Search for the cell housing the specified text and yield its [X, Y] center coordinate. 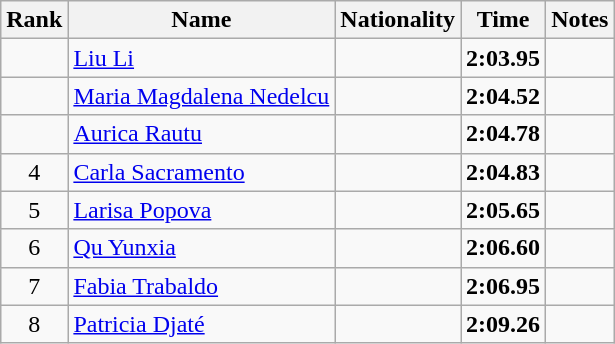
2:05.65 [504, 210]
Rank [34, 20]
Notes [580, 20]
2:06.95 [504, 286]
Time [504, 20]
7 [34, 286]
2:09.26 [504, 324]
2:04.78 [504, 134]
Qu Yunxia [202, 248]
Maria Magdalena Nedelcu [202, 96]
5 [34, 210]
2:03.95 [504, 58]
Larisa Popova [202, 210]
2:04.83 [504, 172]
Carla Sacramento [202, 172]
2:06.60 [504, 248]
2:04.52 [504, 96]
Liu Li [202, 58]
Patricia Djaté [202, 324]
Fabia Trabaldo [202, 286]
Name [202, 20]
Aurica Rautu [202, 134]
4 [34, 172]
6 [34, 248]
8 [34, 324]
Nationality [398, 20]
